Return [x, y] of the center of cell containing provided text 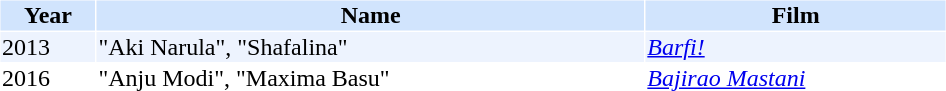
Name [370, 15]
2013 [48, 47]
Film [796, 15]
Barfi! [796, 47]
"Aki Narula", "Shafalina" [370, 47]
Year [48, 15]
